For the text-containing cell, return its midpoint in (x, y) coordinate format. 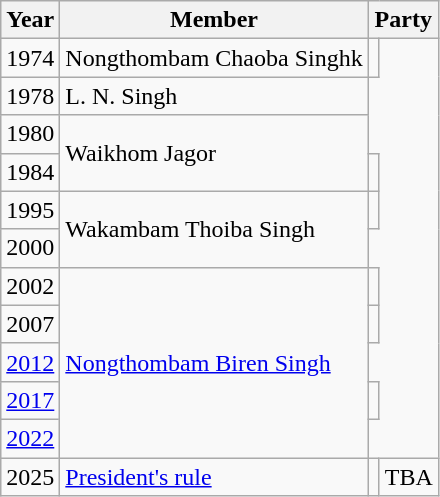
2000 (30, 248)
1995 (30, 210)
Waikhom Jagor (214, 153)
Party (403, 20)
1974 (30, 58)
TBA (408, 477)
Member (214, 20)
2012 (30, 362)
President's rule (214, 477)
1980 (30, 134)
2025 (30, 477)
2007 (30, 324)
Year (30, 20)
2017 (30, 400)
1984 (30, 172)
2022 (30, 438)
Wakambam Thoiba Singh (214, 229)
1978 (30, 96)
L. N. Singh (214, 96)
2002 (30, 286)
Nongthombam Chaoba Singhk (214, 58)
Nongthombam Biren Singh (214, 362)
